Scan for the cell matching the given text and deliver its (X, Y) coordinate at center. 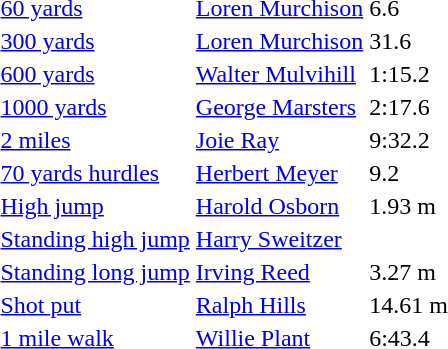
Ralph Hills (279, 305)
Loren Murchison (279, 41)
Harry Sweitzer (279, 239)
Walter Mulvihill (279, 74)
Herbert Meyer (279, 173)
George Marsters (279, 107)
Joie Ray (279, 140)
Irving Reed (279, 272)
Harold Osborn (279, 206)
